Extract the (X, Y) coordinate from the center of the cell holding the provided text.  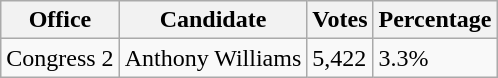
Anthony Williams (213, 58)
Candidate (213, 20)
Percentage (435, 20)
Congress 2 (60, 58)
Votes (340, 20)
5,422 (340, 58)
Office (60, 20)
3.3% (435, 58)
